Extract the [X, Y] coordinate from the center of the cell holding the provided text.  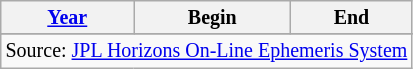
Year [68, 18]
End [352, 18]
Source: JPL Horizons On-Line Ephemeris System [206, 52]
Begin [212, 18]
